Search for the cell housing the specified text and yield its (X, Y) center coordinate. 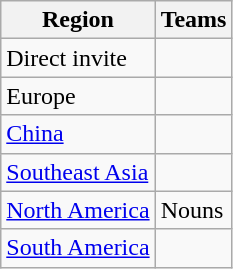
Direct invite (78, 58)
North America (78, 210)
Europe (78, 96)
China (78, 134)
Nouns (194, 210)
Southeast Asia (78, 172)
Teams (194, 20)
South America (78, 248)
Region (78, 20)
